Pinpoint the cell where the given text exists, returning its (X, Y) midpoint coordinate. 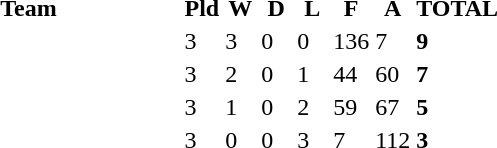
44 (352, 74)
136 (352, 41)
67 (393, 107)
59 (352, 107)
60 (393, 74)
7 (393, 41)
